Return the [x, y] coordinate for the center point of the cell that contains the specified text.  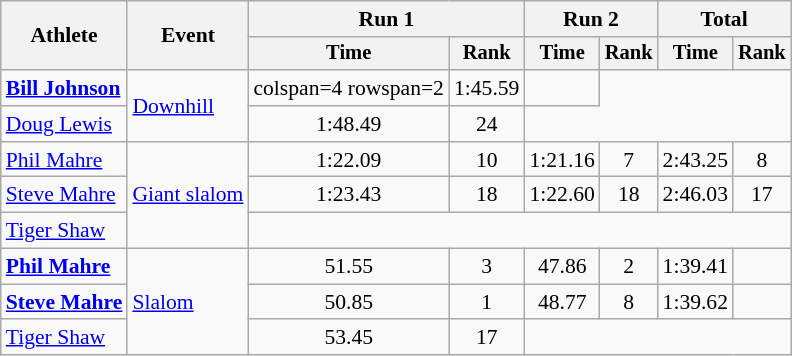
2:43.25 [696, 160]
1:21.16 [562, 160]
53.45 [348, 338]
Total [724, 19]
51.55 [348, 267]
2 [629, 267]
Athlete [64, 36]
48.77 [562, 302]
1:39.41 [696, 267]
Downhill [188, 106]
1:39.62 [696, 302]
1:45.59 [486, 88]
Run 2 [590, 19]
50.85 [348, 302]
1 [486, 302]
7 [629, 160]
1:23.43 [348, 195]
Doug Lewis [64, 124]
Run 1 [386, 19]
Bill Johnson [64, 88]
1:48.49 [348, 124]
Giant slalom [188, 196]
10 [486, 160]
2:46.03 [696, 195]
24 [486, 124]
Event [188, 36]
colspan=4 rowspan=2 [348, 88]
3 [486, 267]
1:22.60 [562, 195]
1:22.09 [348, 160]
Slalom [188, 302]
47.86 [562, 267]
